Capture the cell that displays the provided text and extract its (x, y) central coordinate. 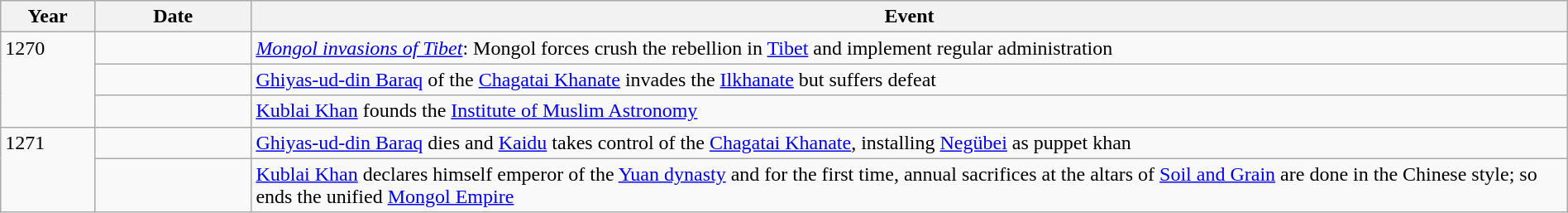
Event (910, 17)
1270 (48, 80)
Ghiyas-ud-din Baraq dies and Kaidu takes control of the Chagatai Khanate, installing Negübei as puppet khan (910, 143)
Mongol invasions of Tibet: Mongol forces crush the rebellion in Tibet and implement regular administration (910, 48)
Date (172, 17)
Year (48, 17)
Ghiyas-ud-din Baraq of the Chagatai Khanate invades the Ilkhanate but suffers defeat (910, 80)
Kublai Khan founds the Institute of Muslim Astronomy (910, 111)
1271 (48, 169)
